Extract the [x, y] coordinate from the center of the cell holding the provided text.  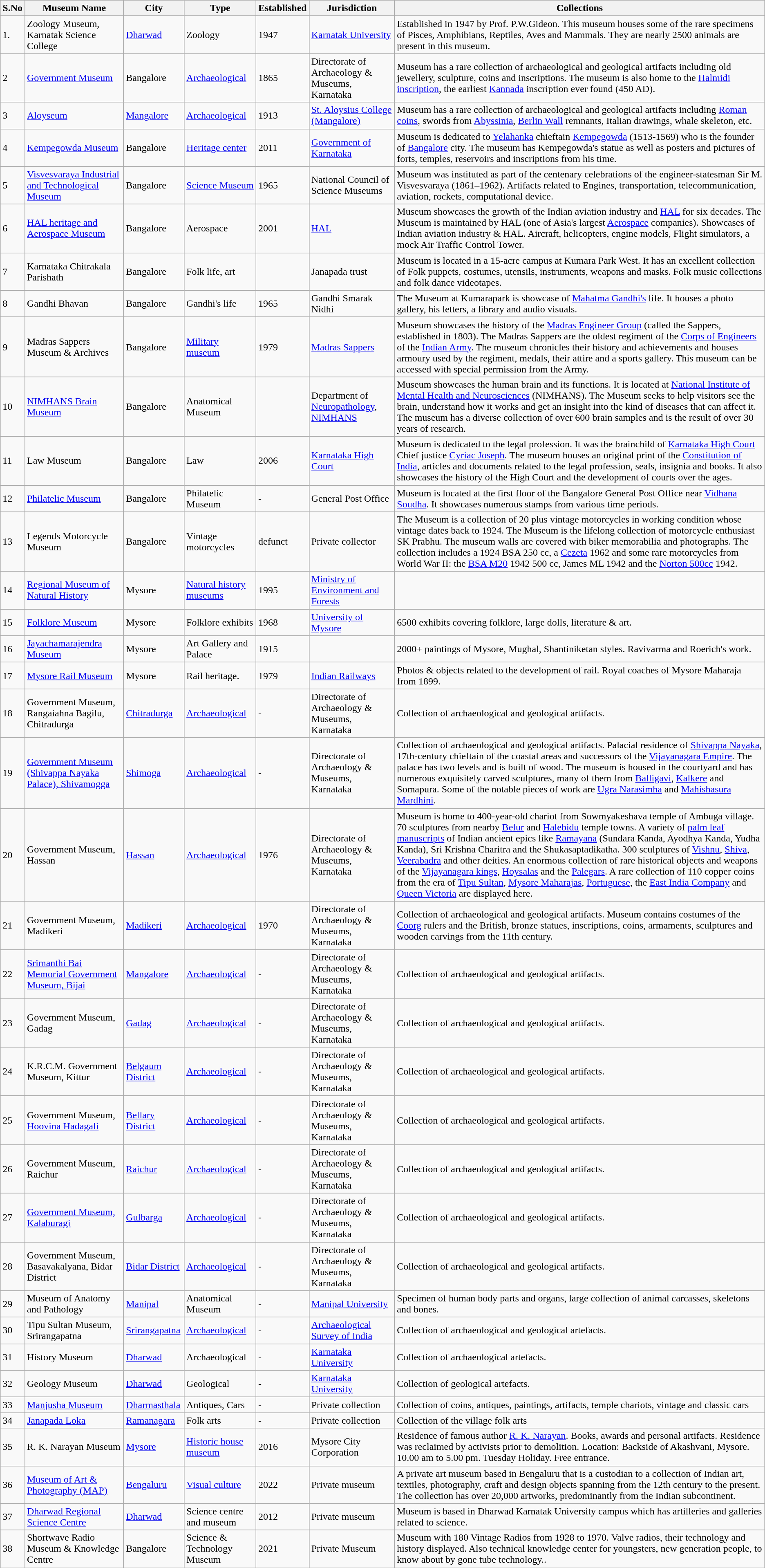
Srimanthi Bai Memorial Government Museum, Bijai [74, 974]
Manjusha Museum [74, 1405]
Science & Technology Museum [220, 1549]
Madikeri [154, 926]
2001 [282, 228]
36 [13, 1485]
Government Museum, Madikeri [74, 926]
2006 [282, 460]
Zoology [220, 35]
Madras Sappers [352, 347]
24 [13, 1071]
1. [13, 35]
Belgaum District [154, 1071]
HAL heritage and Aerospace Museum [74, 228]
Military museum [220, 347]
1913 [282, 115]
Manipal [154, 1304]
Collection of the village folk arts [579, 1420]
St. Aloysius College (Mangalore) [352, 115]
History Museum [74, 1357]
Folklore exhibits [220, 622]
Antiques, Cars [220, 1405]
NIMHANS Brain Museum [74, 406]
28 [13, 1267]
33 [13, 1405]
Gandhi Bhavan [74, 303]
Private collector [352, 542]
4 [13, 148]
Jurisdiction [352, 8]
Geology Museum [74, 1384]
Janapada Loka [74, 1420]
Government Museum (Shivappa Nayaka Palace), Shivamogga [74, 773]
2 [13, 78]
1947 [282, 35]
25 [13, 1120]
23 [13, 1023]
Aerospace [220, 228]
Government Museum, Gadag [74, 1023]
2016 [282, 1447]
17 [13, 675]
Collection of archaeological and geological artefacts. [579, 1330]
Museum is based in Dharwad Karnatak University campus which has artilleries and galleries related to science. [579, 1517]
Collections [579, 8]
Aloyseum [74, 115]
Bellary District [154, 1120]
6 [13, 228]
21 [13, 926]
Museum Name [74, 8]
7 [13, 271]
Collection of archaeological artefacts. [579, 1357]
11 [13, 460]
Department of Neuropathology, NIMHANS [352, 406]
Dharmasthala [154, 1405]
Government Museum, Kalaburagi [74, 1218]
Geological [220, 1384]
Gadag [154, 1023]
38 [13, 1549]
K.R.C.M. Government Museum, Kittur [74, 1071]
Ministry of Environment and Forests [352, 590]
Government Museum [74, 78]
City [154, 8]
S.No [13, 8]
Government Museum, Raichur [74, 1169]
Rail heritage. [220, 675]
Gandhi Smarak Nidhi [352, 303]
Gulbarga [154, 1218]
Srirangapatna [154, 1330]
Shortwave Radio Museum & Knowledge Centre [74, 1549]
Visual culture [220, 1485]
18 [13, 713]
Janapada trust [352, 271]
Karnataka Chitrakala Parishath [74, 271]
Mysore Rail Museum [74, 675]
Government Museum, Basavakalyana, Bidar District [74, 1267]
Bidar District [154, 1267]
19 [13, 773]
2012 [282, 1517]
2011 [282, 148]
Collection of geological artefacts. [579, 1384]
Heritage center [220, 148]
35 [13, 1447]
Art Gallery and Palace [220, 649]
National Council of Science Museums [352, 185]
Folk arts [220, 1420]
Museum of Anatomy and Pathology [74, 1304]
1865 [282, 78]
Zoology Museum, Karnatak Science College [74, 35]
Kempegowda Museum [74, 148]
Visvesvaraya Industrial and Technological Museum [74, 185]
Science centre and museum [220, 1517]
26 [13, 1169]
1995 [282, 590]
Madras Sappers Museum & Archives [74, 347]
Collection of coins, antiques, paintings, artifacts, temple chariots, vintage and classic cars [579, 1405]
14 [13, 590]
Legends Motorcycle Museum [74, 542]
Hassan [154, 855]
General Post Office [352, 498]
2022 [282, 1485]
12 [13, 498]
defunct [282, 542]
Government Museum, Hoovina Hadagali [74, 1120]
Gandhi's life [220, 303]
20 [13, 855]
R. K. Narayan Museum [74, 1447]
Folk life, art [220, 271]
Bengaluru [154, 1485]
Law Museum [74, 460]
Shimoga [154, 773]
16 [13, 649]
Science Museum [220, 185]
Natural history museums [220, 590]
Vintage motorcycles [220, 542]
Ramanagara [154, 1420]
2021 [282, 1549]
Specimen of human body parts and organs, large collection of animal carcasses, skeletons and bones. [579, 1304]
Indian Railways [352, 675]
2000+ paintings of Mysore, Mughal, Shantiniketan styles. Ravivarma and Roerich's work. [579, 649]
1976 [282, 855]
Archaeological Survey of India [352, 1330]
Photos & objects related to the development of rail. Royal coaches of Mysore Maharaja from 1899. [579, 675]
Raichur [154, 1169]
Museum of Art & Photography (MAP) [74, 1485]
30 [13, 1330]
The Museum at Kumarapark is showcase of Mahatma Gandhi's life. It houses a photo gallery, his letters, a library and audio visuals. [579, 303]
Law [220, 460]
Type [220, 8]
Dharwad Regional Science Centre [74, 1517]
1970 [282, 926]
Tipu Sultan Museum, Srirangapatna [74, 1330]
34 [13, 1420]
Government of Karnataka [352, 148]
29 [13, 1304]
37 [13, 1517]
HAL [352, 228]
Private Museum [352, 1549]
Jayachamarajendra Museum [74, 649]
5 [13, 185]
13 [13, 542]
1915 [282, 649]
9 [13, 347]
27 [13, 1218]
Regional Museum of Natural History [74, 590]
3 [13, 115]
15 [13, 622]
1968 [282, 622]
Historic house museum [220, 1447]
Government Museum, Hassan [74, 855]
Government Museum, Rangaiahna Bagilu, Chitradurga [74, 713]
Manipal University [352, 1304]
32 [13, 1384]
6500 exhibits covering folklore, large dolls, literature & art. [579, 622]
8 [13, 303]
Chitradurga [154, 713]
Folklore Museum [74, 622]
Established [282, 8]
Karnataka High Court [352, 460]
31 [13, 1357]
10 [13, 406]
University of Mysore [352, 622]
Karnatak University [352, 35]
Mysore City Corporation [352, 1447]
22 [13, 974]
